Identify which cell holds the provided text, then report its [x, y] central coordinate. 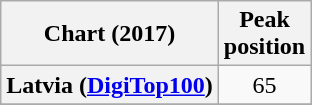
65 [264, 85]
Chart (2017) [110, 34]
Latvia (DigiTop100) [110, 85]
Peak position [264, 34]
